From the cell containing the given text, extract its center point as (x, y) coordinate. 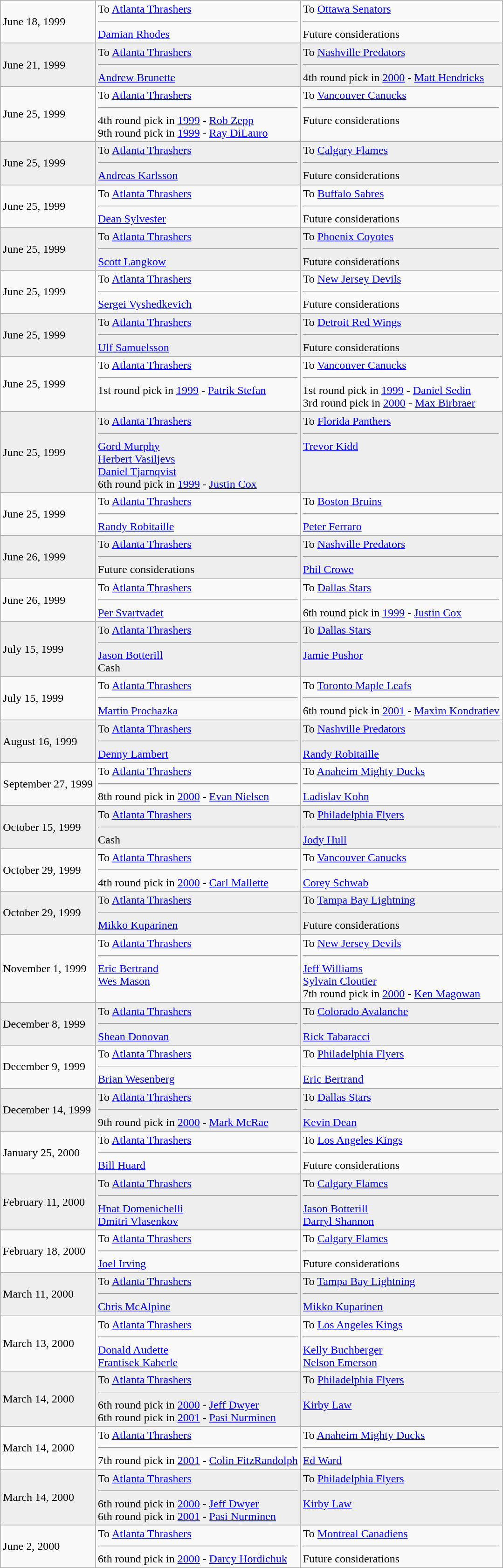
To Atlanta ThrashersDamian Rhodes (198, 22)
To Atlanta ThrashersAndreas Karlsson (198, 163)
To Atlanta ThrashersFuture considerations (198, 557)
To Philadelphia FlyersEric Bertrand (401, 1067)
To Atlanta ThrashersMikko Kuparinen (198, 913)
December 9, 1999 (48, 1067)
August 16, 1999 (48, 741)
To Detroit Red WingsFuture considerations (401, 335)
January 25, 2000 (48, 1153)
To Vancouver CanucksCorey Schwab (401, 870)
June 18, 1999 (48, 22)
To Atlanta ThrashersDonald Audette Frantisek Kaberle (198, 1344)
To New Jersey DevilsFuture considerations (401, 292)
To Atlanta ThrashersJoel Irving (198, 1251)
To Atlanta ThrashersRandy Robitaille (198, 514)
To Atlanta ThrashersUlf Samuelsson (198, 335)
To Atlanta ThrashersBrian Wesenberg (198, 1067)
To Tampa Bay LightningMikko Kuparinen (401, 1294)
To Atlanta ThrashersScott Langkow (198, 249)
To Anaheim Mighty DucksEd Ward (401, 1448)
To Florida PanthersTrevor Kidd (401, 452)
November 1, 1999 (48, 968)
To Phoenix CoyotesFuture considerations (401, 249)
March 13, 2000 (48, 1344)
To Atlanta Thrashers1st round pick in 1999 - Patrik Stefan (198, 384)
To Atlanta ThrashersPer Svartvadet (198, 600)
February 11, 2000 (48, 1202)
To Vancouver CanucksFuture considerations (401, 114)
To Nashville Predators4th round pick in 2000 - Matt Hendricks (401, 65)
October 15, 1999 (48, 827)
To Atlanta Thrashers6th round pick in 2000 - Darcy Hordichuk (198, 1547)
To New Jersey DevilsJeff Williams Sylvain Cloutier 7th round pick in 2000 - Ken Magowan (401, 968)
February 18, 2000 (48, 1251)
To Atlanta ThrashersMartin Prochazka (198, 698)
To Atlanta ThrashersDean Sylvester (198, 206)
To Atlanta ThrashersDenny Lambert (198, 741)
To Anaheim Mighty DucksLadislav Kohn (401, 784)
To Atlanta ThrashersEric Bertrand Wes Mason (198, 968)
To Atlanta ThrashersBill Huard (198, 1153)
To Ottawa SenatorsFuture considerations (401, 22)
To Atlanta ThrashersAndrew Brunette (198, 65)
To Atlanta ThrashersGord Murphy Herbert Vasiljevs Daniel Tjarnqvist 6th round pick in 1999 - Justin Cox (198, 452)
To Montreal CanadiensFuture considerations (401, 1547)
June 2, 2000 (48, 1547)
To Philadelphia FlyersJody Hull (401, 827)
To Boston BruinsPeter Ferraro (401, 514)
December 14, 1999 (48, 1110)
To Dallas StarsKevin Dean (401, 1110)
To Los Angeles KingsKelly Buchberger Nelson Emerson (401, 1344)
To Toronto Maple Leafs6th round pick in 2001 - Maxim Kondratiev (401, 698)
To Dallas StarsJamie Pushor (401, 649)
To Dallas Stars6th round pick in 1999 - Justin Cox (401, 600)
To Tampa Bay LightningFuture considerations (401, 913)
December 8, 1999 (48, 1024)
To Los Angeles KingsFuture considerations (401, 1153)
To Atlanta ThrashersShean Donovan (198, 1024)
March 11, 2000 (48, 1294)
To Atlanta ThrashersJason Botterill Cash (198, 649)
To Nashville PredatorsRandy Robitaille (401, 741)
To Atlanta Thrashers4th round pick in 1999 - Rob Zepp 9th round pick in 1999 - Ray DiLauro (198, 114)
September 27, 1999 (48, 784)
To Colorado AvalancheRick Tabaracci (401, 1024)
To Atlanta ThrashersChris McAlpine (198, 1294)
To Atlanta Thrashers8th round pick in 2000 - Evan Nielsen (198, 784)
To Buffalo SabresFuture considerations (401, 206)
To Nashville PredatorsPhil Crowe (401, 557)
To Atlanta ThrashersCash (198, 827)
To Vancouver Canucks1st round pick in 1999 - Daniel Sedin 3rd round pick in 2000 - Max Birbraer (401, 384)
To Atlanta Thrashers9th round pick in 2000 - Mark McRae (198, 1110)
To Atlanta Thrashers7th round pick in 2001 - Colin FitzRandolph (198, 1448)
June 21, 1999 (48, 65)
To Atlanta ThrashersHnat Domenichelli Dmitri Vlasenkov (198, 1202)
To Calgary FlamesJason Botterill Darryl Shannon (401, 1202)
To Atlanta ThrashersSergei Vyshedkevich (198, 292)
To Atlanta Thrashers4th round pick in 2000 - Carl Mallette (198, 870)
